Return the (x, y) coordinate for the center point of the cell that contains the specified text.  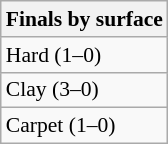
Clay (3–0) (84, 90)
Carpet (1–0) (84, 126)
Hard (1–0) (84, 55)
Finals by surface (84, 19)
